Pinpoint the cell where the given text exists, returning its [x, y] midpoint coordinate. 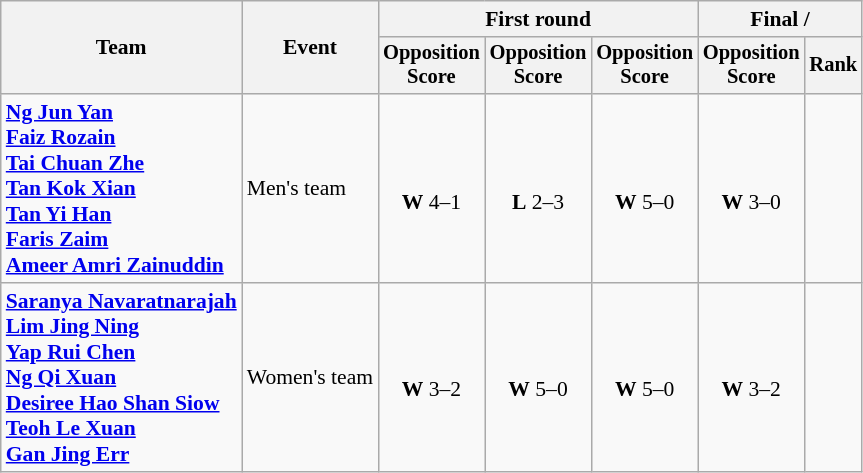
First round [538, 19]
Rank [833, 66]
Ng Jun YanFaiz RozainTai Chuan ZheTan Kok XianTan Yi HanFaris ZaimAmeer Amri Zainuddin [122, 188]
L 2–3 [538, 188]
Final / [780, 19]
W 4–1 [432, 188]
W 3–0 [752, 188]
Event [310, 48]
Saranya NavaratnarajahLim Jing NingYap Rui ChenNg Qi XuanDesiree Hao Shan SiowTeoh Le XuanGan Jing Err [122, 378]
Women's team [310, 378]
Men's team [310, 188]
Team [122, 48]
